Locate the cell with the specified text and output its (x, y) center coordinate. 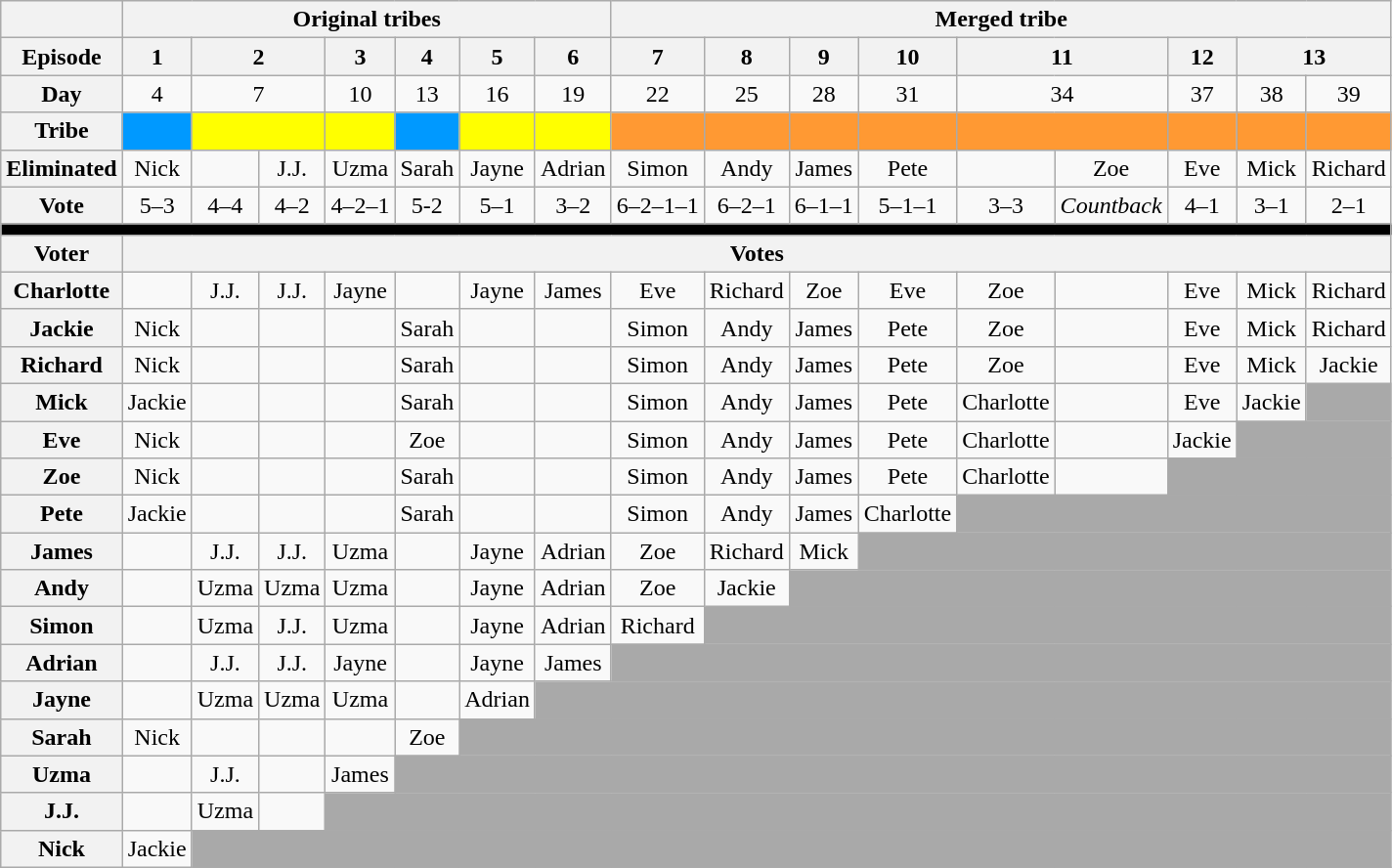
Tribe (62, 131)
5-2 (427, 205)
Day (62, 94)
9 (823, 57)
3–2 (573, 205)
16 (498, 94)
4–2 (292, 205)
5–3 (156, 205)
19 (573, 94)
Merged tribe (1001, 20)
4–1 (1202, 205)
Countback (1110, 205)
1 (156, 57)
5–1 (498, 205)
22 (657, 94)
6–2–1 (747, 205)
Votes (757, 253)
12 (1202, 57)
31 (907, 94)
Original tribes (367, 20)
4–2–1 (360, 205)
39 (1349, 94)
Episode (62, 57)
28 (823, 94)
6–1–1 (823, 205)
6 (573, 57)
3 (360, 57)
34 (1062, 94)
Vote (62, 205)
11 (1062, 57)
8 (747, 57)
4–4 (225, 205)
25 (747, 94)
3–1 (1271, 205)
2 (258, 57)
6–2–1–1 (657, 205)
Voter (62, 253)
38 (1271, 94)
37 (1202, 94)
2–1 (1349, 205)
3–3 (1006, 205)
5 (498, 57)
5–1–1 (907, 205)
Eliminated (62, 168)
